Return (X, Y) of the center of cell containing provided text 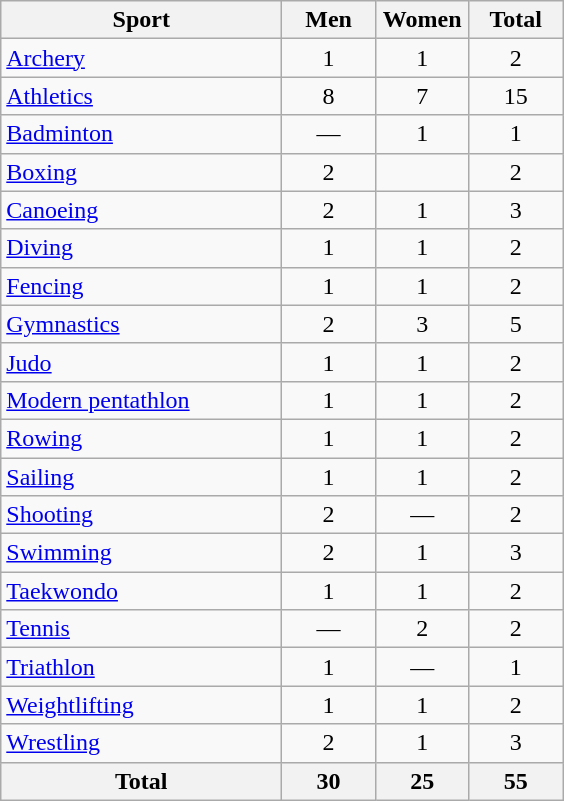
Athletics (142, 96)
Gymnastics (142, 324)
Tennis (142, 629)
Men (329, 20)
Modern pentathlon (142, 400)
Fencing (142, 286)
Shooting (142, 515)
15 (516, 96)
Sport (142, 20)
Boxing (142, 172)
Wrestling (142, 743)
Triathlon (142, 667)
Judo (142, 362)
30 (329, 781)
Sailing (142, 477)
Badminton (142, 134)
5 (516, 324)
Canoeing (142, 210)
Weightlifting (142, 705)
Diving (142, 248)
7 (422, 96)
Rowing (142, 438)
Taekwondo (142, 591)
25 (422, 781)
8 (329, 96)
Swimming (142, 553)
Women (422, 20)
Archery (142, 58)
55 (516, 781)
